Output the (X, Y) coordinate of the center of the cell containing the given text.  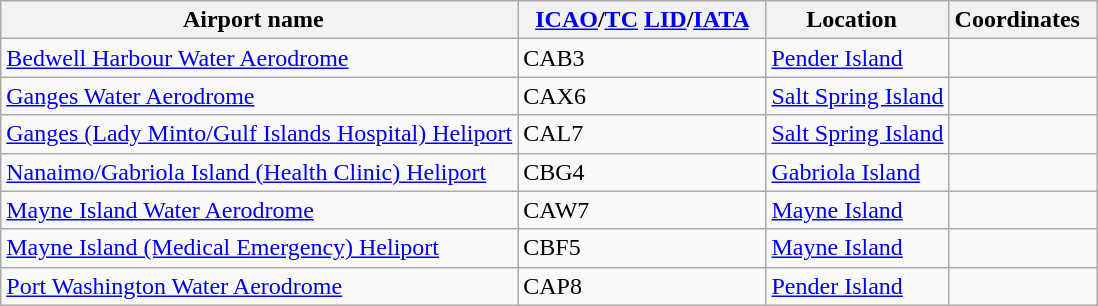
Coordinates (1023, 20)
CAL7 (642, 134)
Gabriola Island (858, 172)
Nanaimo/Gabriola Island (Health Clinic) Heliport (260, 172)
CBF5 (642, 248)
Location (858, 20)
ICAO/TC LID/IATA (642, 20)
CAW7 (642, 210)
Mayne Island (Medical Emergency) Heliport (260, 248)
Mayne Island Water Aerodrome (260, 210)
Port Washington Water Aerodrome (260, 286)
Airport name (260, 20)
Ganges (Lady Minto/Gulf Islands Hospital) Heliport (260, 134)
CAP8 (642, 286)
CBG4 (642, 172)
CAB3 (642, 58)
Bedwell Harbour Water Aerodrome (260, 58)
Ganges Water Aerodrome (260, 96)
CAX6 (642, 96)
